Find where the given text appears and provide that cell's center as (X, Y) coordinate. 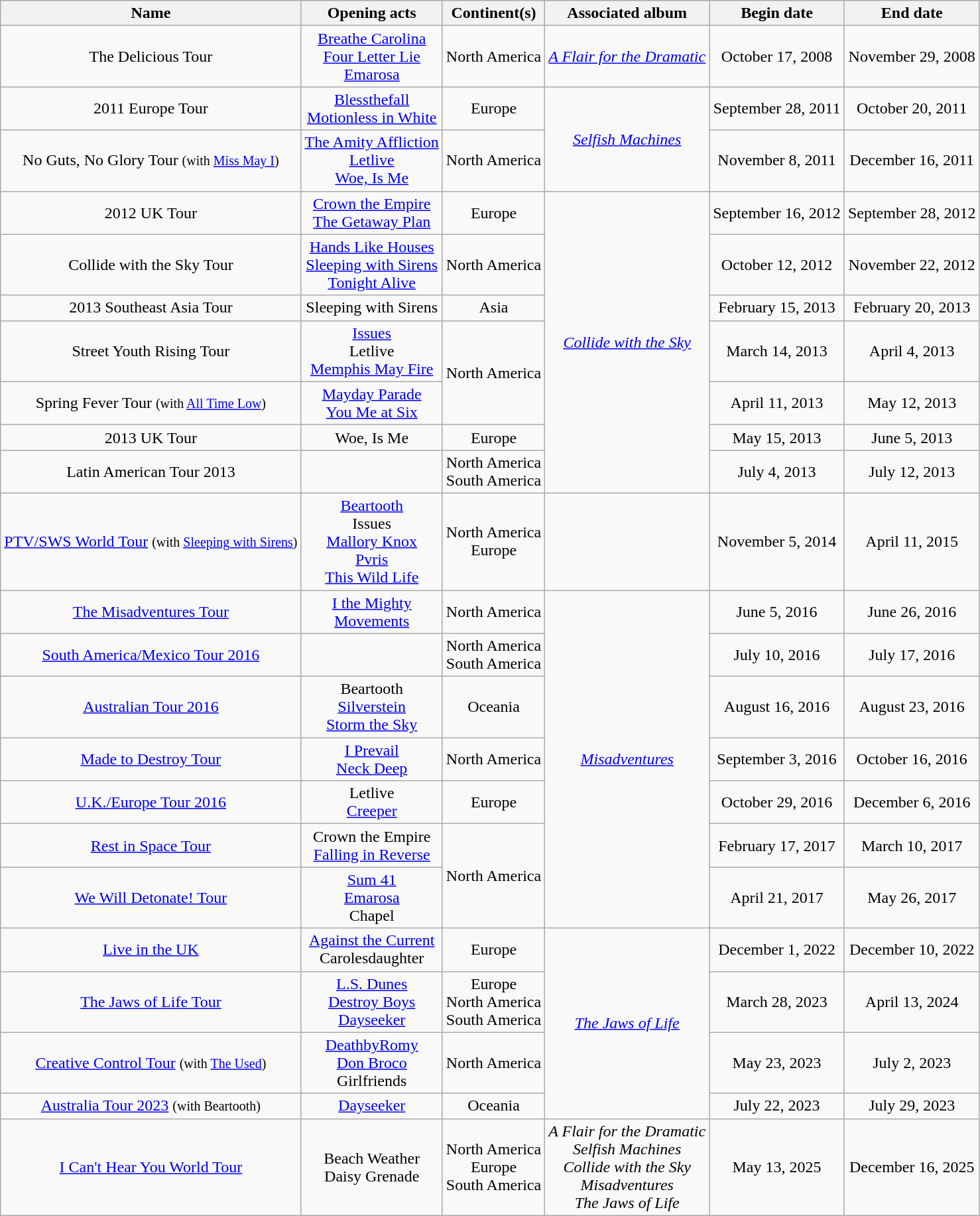
Latin American Tour 2013 (151, 471)
August 16, 2016 (777, 707)
Associated album (627, 13)
July 10, 2016 (777, 655)
2011 Europe Tour (151, 109)
April 11, 2013 (777, 403)
Woe, Is Me (371, 437)
October 29, 2016 (777, 803)
Australia Tour 2023 (with Beartooth) (151, 1106)
October 16, 2016 (912, 759)
July 2, 2023 (912, 1063)
EuropeNorth AmericaSouth America (493, 1002)
DeathbyRomyDon BrocoGirlfriends (371, 1063)
North AmericaEurope (493, 541)
IssuesLetliveMemphis May Fire (371, 351)
July 29, 2023 (912, 1106)
Hands Like HousesSleeping with SirensTonight Alive (371, 265)
2013 UK Tour (151, 437)
I PrevailNeck Deep (371, 759)
BeartoothSilversteinStorm the Sky (371, 707)
Beach WeatherDaisy Grenade (371, 1167)
Begin date (777, 13)
April 21, 2017 (777, 898)
November 5, 2014 (777, 541)
October 20, 2011 (912, 109)
July 22, 2023 (777, 1106)
September 28, 2012 (912, 212)
Sum 41EmarosaChapel (371, 898)
L.S. DunesDestroy BoysDayseeker (371, 1002)
May 23, 2023 (777, 1063)
Against the CurrentCarolesdaughter (371, 950)
February 17, 2017 (777, 845)
March 14, 2013 (777, 351)
Australian Tour 2016 (151, 707)
March 10, 2017 (912, 845)
Sleeping with Sirens (371, 308)
Name (151, 13)
We Will Detonate! Tour (151, 898)
June 26, 2016 (912, 612)
BeartoothIssuesMallory KnoxPvrisThis Wild Life (371, 541)
April 13, 2024 (912, 1002)
Made to Destroy Tour (151, 759)
Continent(s) (493, 13)
December 16, 2025 (912, 1167)
Breathe CarolinaFour Letter LieEmarosa (371, 56)
February 20, 2013 (912, 308)
2012 UK Tour (151, 212)
September 16, 2012 (777, 212)
I Can't Hear You World Tour (151, 1167)
PTV/SWS World Tour (with Sleeping with Sirens) (151, 541)
June 5, 2016 (777, 612)
Street Youth Rising Tour (151, 351)
The Misadventures Tour (151, 612)
March 28, 2023 (777, 1002)
Selfish Machines (627, 139)
U.K./Europe Tour 2016 (151, 803)
July 4, 2013 (777, 471)
Asia (493, 308)
North AmericaEuropeSouth America (493, 1167)
Rest in Space Tour (151, 845)
Crown the EmpireFalling in Reverse (371, 845)
I the MightyMovements (371, 612)
2013 Southeast Asia Tour (151, 308)
The Jaws of Life Tour (151, 1002)
May 13, 2025 (777, 1167)
Creative Control Tour (with The Used) (151, 1063)
Collide with the Sky (627, 342)
The Jaws of Life (627, 1023)
End date (912, 13)
April 11, 2015 (912, 541)
November 29, 2008 (912, 56)
July 17, 2016 (912, 655)
April 4, 2013 (912, 351)
Collide with the Sky Tour (151, 265)
Live in the UK (151, 950)
No Guts, No Glory Tour (with Miss May I) (151, 161)
Mayday ParadeYou Me at Six (371, 403)
October 12, 2012 (777, 265)
A Flair for the Dramatic (627, 56)
July 12, 2013 (912, 471)
October 17, 2008 (777, 56)
Misadventures (627, 759)
Opening acts (371, 13)
Spring Fever Tour (with All Time Low) (151, 403)
Dayseeker (371, 1106)
November 8, 2011 (777, 161)
BlessthefallMotionless in White (371, 109)
June 5, 2013 (912, 437)
September 28, 2011 (777, 109)
May 15, 2013 (777, 437)
LetliveCreeper (371, 803)
South America/Mexico Tour 2016 (151, 655)
May 12, 2013 (912, 403)
The Delicious Tour (151, 56)
The Amity AfflictionLetliveWoe, Is Me (371, 161)
August 23, 2016 (912, 707)
Crown the EmpireThe Getaway Plan (371, 212)
December 6, 2016 (912, 803)
May 26, 2017 (912, 898)
September 3, 2016 (777, 759)
A Flair for the DramaticSelfish MachinesCollide with the SkyMisadventuresThe Jaws of Life (627, 1167)
November 22, 2012 (912, 265)
December 10, 2022 (912, 950)
December 1, 2022 (777, 950)
February 15, 2013 (777, 308)
December 16, 2011 (912, 161)
